From the cell containing the given text, extract its center point as [X, Y] coordinate. 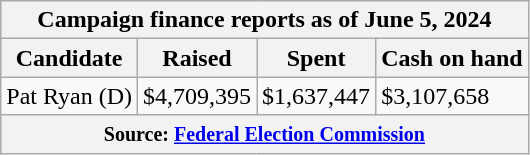
Spent [316, 58]
$4,709,395 [198, 96]
Candidate [70, 58]
$1,637,447 [316, 96]
$3,107,658 [452, 96]
Campaign finance reports as of June 5, 2024 [264, 20]
Source: Federal Election Commission [264, 134]
Raised [198, 58]
Cash on hand [452, 58]
Pat Ryan (D) [70, 96]
